Locate the cell with the specified text and output its (x, y) center coordinate. 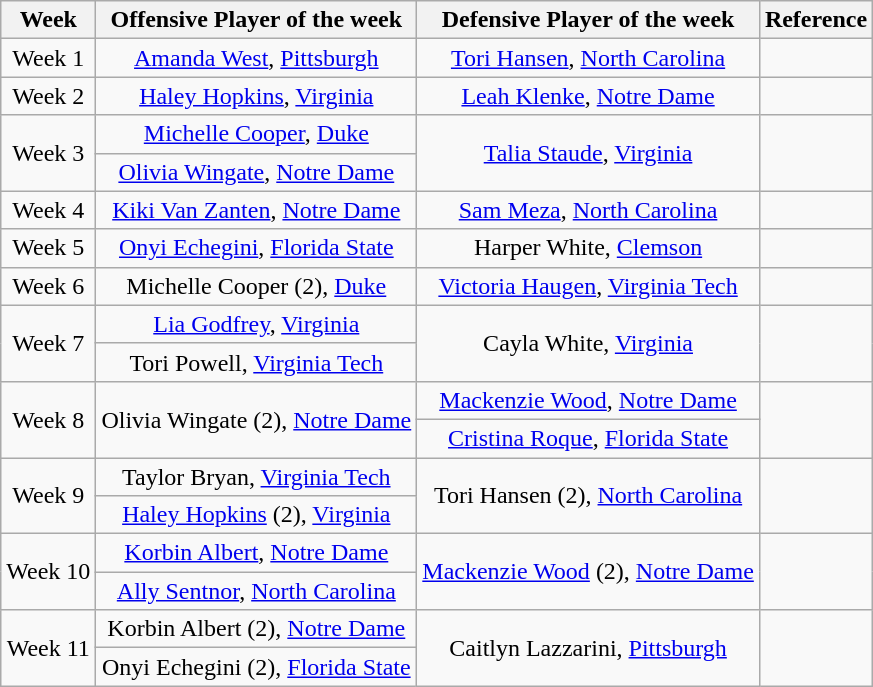
Taylor Bryan, Virginia Tech (256, 477)
Kiki Van Zanten, Notre Dame (256, 210)
Tori Powell, Virginia Tech (256, 362)
Korbin Albert, Notre Dame (256, 553)
Week 1 (48, 58)
Offensive Player of the week (256, 20)
Reference (816, 20)
Week 3 (48, 153)
Week 2 (48, 96)
Week 11 (48, 648)
Week 4 (48, 210)
Talia Staude, Virginia (588, 153)
Onyi Echegini (2), Florida State (256, 667)
Leah Klenke, Notre Dame (588, 96)
Tori Hansen (2), North Carolina (588, 496)
Onyi Echegini, Florida State (256, 248)
Ally Sentnor, North Carolina (256, 591)
Korbin Albert (2), Notre Dame (256, 629)
Caitlyn Lazzarini, Pittsburgh (588, 648)
Victoria Haugen, Virginia Tech (588, 286)
Olivia Wingate (2), Notre Dame (256, 419)
Sam Meza, North Carolina (588, 210)
Cayla White, Virginia (588, 343)
Haley Hopkins (2), Virginia (256, 515)
Week 10 (48, 572)
Amanda West, Pittsburgh (256, 58)
Michelle Cooper, Duke (256, 134)
Michelle Cooper (2), Duke (256, 286)
Haley Hopkins, Virginia (256, 96)
Mackenzie Wood, Notre Dame (588, 400)
Cristina Roque, Florida State (588, 438)
Week 8 (48, 419)
Olivia Wingate, Notre Dame (256, 172)
Week 6 (48, 286)
Lia Godfrey, Virginia (256, 324)
Harper White, Clemson (588, 248)
Week 9 (48, 496)
Week 7 (48, 343)
Week (48, 20)
Defensive Player of the week (588, 20)
Week 5 (48, 248)
Mackenzie Wood (2), Notre Dame (588, 572)
Tori Hansen, North Carolina (588, 58)
